Output the (X, Y) coordinate of the center of the cell containing the given text.  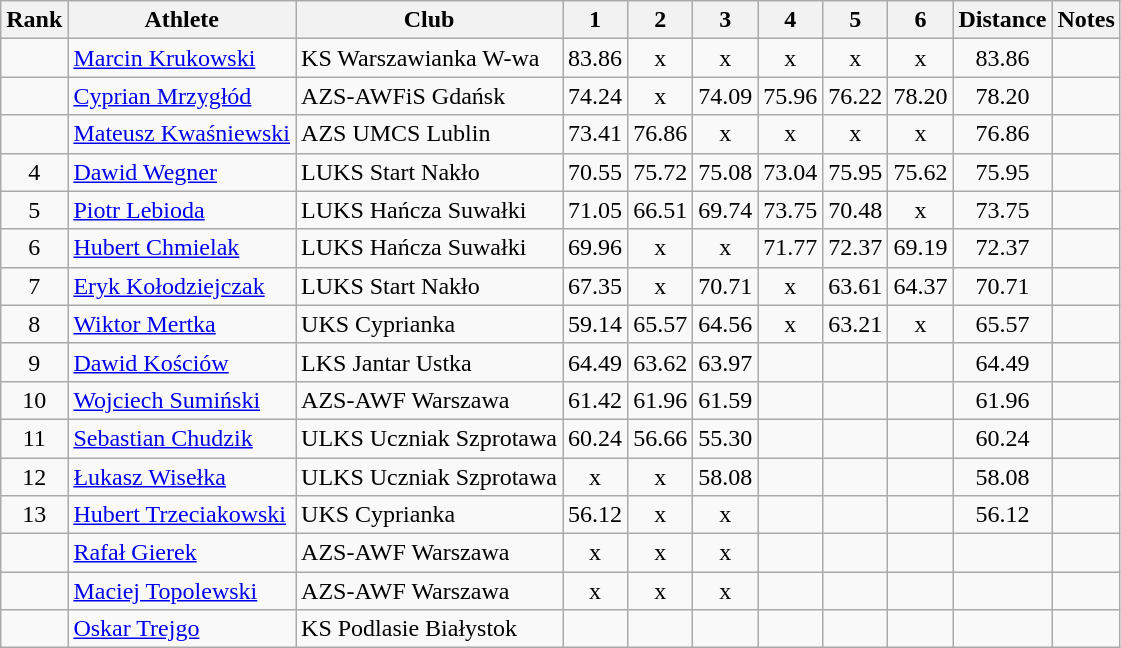
Notes (1086, 20)
66.51 (660, 210)
73.41 (596, 134)
67.35 (596, 286)
69.19 (920, 248)
Dawid Wegner (182, 172)
64.56 (726, 324)
3 (726, 20)
70.48 (856, 210)
63.62 (660, 362)
71.77 (790, 248)
76.22 (856, 96)
Eryk Kołodziejczak (182, 286)
69.74 (726, 210)
56.66 (660, 438)
71.05 (596, 210)
Piotr Lebioda (182, 210)
75.08 (726, 172)
Wiktor Mertka (182, 324)
74.24 (596, 96)
Hubert Chmielak (182, 248)
Rank (34, 20)
11 (34, 438)
63.97 (726, 362)
74.09 (726, 96)
63.61 (856, 286)
1 (596, 20)
Cyprian Mrzygłód (182, 96)
Sebastian Chudzik (182, 438)
Maciej Topolewski (182, 591)
10 (34, 400)
64.37 (920, 286)
AZS-AWFiS Gdańsk (430, 96)
55.30 (726, 438)
AZS UMCS Lublin (430, 134)
61.42 (596, 400)
Łukasz Wisełka (182, 477)
KS Podlasie Białystok (430, 629)
7 (34, 286)
Marcin Krukowski (182, 58)
Hubert Trzeciakowski (182, 515)
61.59 (726, 400)
75.72 (660, 172)
Athlete (182, 20)
73.04 (790, 172)
2 (660, 20)
Distance (1002, 20)
Wojciech Sumiński (182, 400)
9 (34, 362)
Oskar Trejgo (182, 629)
63.21 (856, 324)
12 (34, 477)
8 (34, 324)
Dawid Kościów (182, 362)
Club (430, 20)
69.96 (596, 248)
Mateusz Kwaśniewski (182, 134)
59.14 (596, 324)
LKS Jantar Ustka (430, 362)
70.55 (596, 172)
75.96 (790, 96)
75.62 (920, 172)
13 (34, 515)
Rafał Gierek (182, 553)
KS Warszawianka W-wa (430, 58)
